Pinpoint the cell where the given text exists, returning its (x, y) midpoint coordinate. 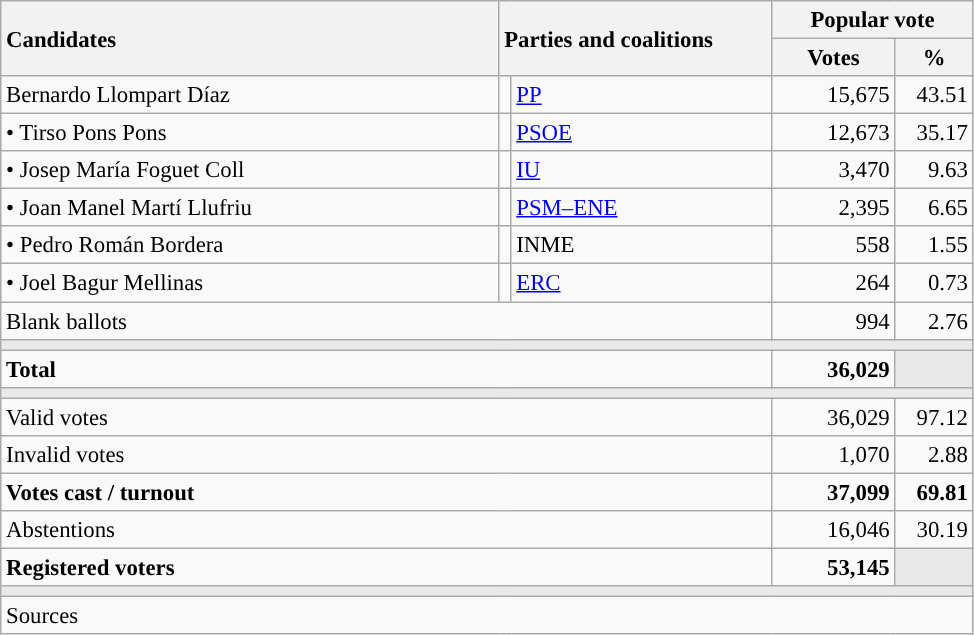
2.76 (934, 321)
Abstentions (386, 530)
2.88 (934, 455)
• Joan Manel Martí Llufriu (250, 208)
Invalid votes (386, 455)
12,673 (834, 133)
264 (834, 283)
0.73 (934, 283)
Registered voters (386, 567)
2,395 (834, 208)
3,470 (834, 170)
Candidates (250, 38)
Total (386, 369)
6.65 (934, 208)
• Tirso Pons Pons (250, 133)
15,675 (834, 95)
% (934, 58)
IU (642, 170)
Parties and coalitions (636, 38)
69.81 (934, 492)
16,046 (834, 530)
Votes cast / turnout (386, 492)
558 (834, 245)
Blank ballots (386, 321)
97.12 (934, 417)
Votes (834, 58)
Sources (487, 616)
PSOE (642, 133)
• Joel Bagur Mellinas (250, 283)
30.19 (934, 530)
35.17 (934, 133)
Popular vote (872, 20)
ERC (642, 283)
PP (642, 95)
Bernardo Llompart Díaz (250, 95)
• Josep María Foguet Coll (250, 170)
• Pedro Román Bordera (250, 245)
Valid votes (386, 417)
37,099 (834, 492)
994 (834, 321)
53,145 (834, 567)
PSM–ENE (642, 208)
1,070 (834, 455)
INME (642, 245)
9.63 (934, 170)
1.55 (934, 245)
43.51 (934, 95)
